Return the [x, y] coordinate for the center point of the cell that contains the specified text.  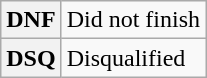
DSQ [31, 58]
DNF [31, 20]
Did not finish [133, 20]
Disqualified [133, 58]
